Output the [X, Y] coordinate of the center of the cell containing the given text.  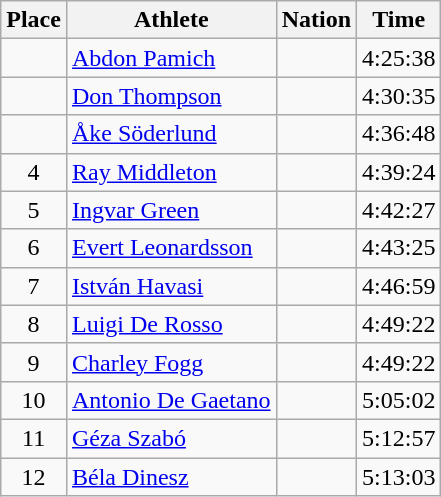
10 [34, 400]
8 [34, 324]
Abdon Pamich [171, 58]
4:46:59 [399, 286]
4:36:48 [399, 134]
Don Thompson [171, 96]
4:30:35 [399, 96]
5:12:57 [399, 438]
4 [34, 172]
Athlete [171, 20]
6 [34, 248]
4:42:27 [399, 210]
Luigi De Rosso [171, 324]
5:05:02 [399, 400]
4:43:25 [399, 248]
Ingvar Green [171, 210]
11 [34, 438]
4:39:24 [399, 172]
Géza Szabó [171, 438]
Béla Dinesz [171, 477]
Evert Leonardsson [171, 248]
4:25:38 [399, 58]
12 [34, 477]
5:13:03 [399, 477]
Nation [316, 20]
7 [34, 286]
Antonio De Gaetano [171, 400]
5 [34, 210]
Åke Söderlund [171, 134]
István Havasi [171, 286]
Ray Middleton [171, 172]
Time [399, 20]
Place [34, 20]
Charley Fogg [171, 362]
9 [34, 362]
